Output the [x, y] coordinate of the center of the cell containing the given text.  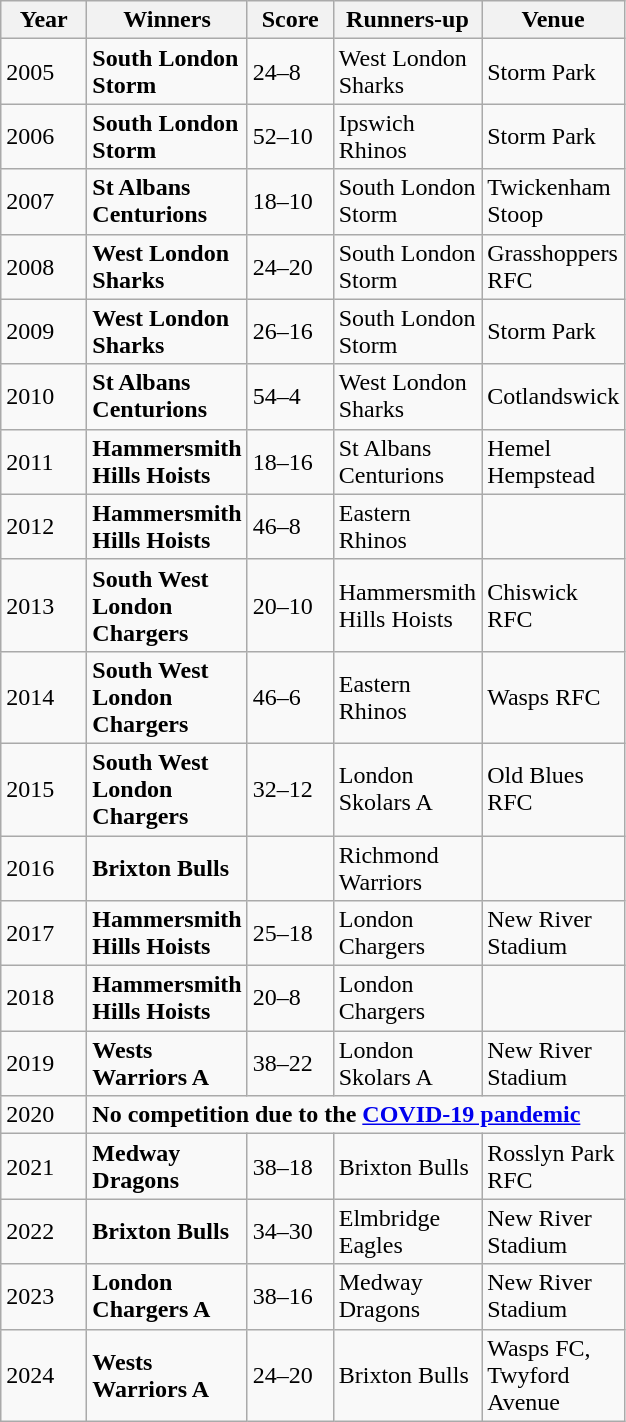
2021 [44, 1166]
Wasps FC, Twyford Avenue [554, 1375]
32–12 [290, 789]
2012 [44, 526]
20–8 [290, 998]
No competition due to the COVID-19 pandemic [356, 1115]
2015 [44, 789]
Elmbridge Eagles [407, 1232]
18–16 [290, 462]
46–8 [290, 526]
Cotlandswick [554, 396]
Venue [554, 20]
2011 [44, 462]
Old Blues RFC [554, 789]
25–18 [290, 934]
20–10 [290, 605]
Wasps RFC [554, 697]
Winners [167, 20]
2018 [44, 998]
Runners-up [407, 20]
2020 [44, 1115]
2010 [44, 396]
Twickenham Stoop [554, 202]
2006 [44, 136]
Ipswich Rhinos [407, 136]
2022 [44, 1232]
Hemel Hempstead [554, 462]
24–8 [290, 72]
2023 [44, 1296]
38–22 [290, 1064]
54–4 [290, 396]
2008 [44, 266]
52–10 [290, 136]
2014 [44, 697]
26–16 [290, 332]
Chiswick RFC [554, 605]
Rosslyn Park RFC [554, 1166]
2024 [44, 1375]
2009 [44, 332]
Grasshoppers RFC [554, 266]
Score [290, 20]
Year [44, 20]
2016 [44, 868]
2017 [44, 934]
18–10 [290, 202]
46–6 [290, 697]
London Chargers A [167, 1296]
2007 [44, 202]
34–30 [290, 1232]
38–18 [290, 1166]
Richmond Warriors [407, 868]
38–16 [290, 1296]
2005 [44, 72]
2019 [44, 1064]
2013 [44, 605]
